For the text-containing cell, return its midpoint in [X, Y] coordinate format. 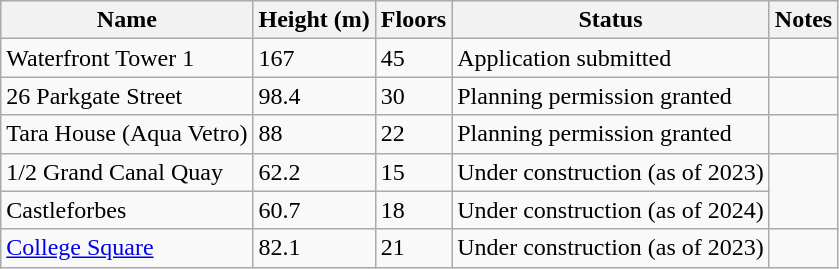
18 [413, 210]
Tara House (Aqua Vetro) [127, 134]
60.7 [314, 210]
82.1 [314, 248]
45 [413, 58]
30 [413, 96]
Notes [803, 20]
62.2 [314, 172]
Height (m) [314, 20]
21 [413, 248]
26 Parkgate Street [127, 96]
Waterfront Tower 1 [127, 58]
22 [413, 134]
Name [127, 20]
1/2 Grand Canal Quay [127, 172]
167 [314, 58]
Under construction (as of 2024) [611, 210]
College Square [127, 248]
Status [611, 20]
Application submitted [611, 58]
Castleforbes [127, 210]
Floors [413, 20]
88 [314, 134]
15 [413, 172]
98.4 [314, 96]
